Pinpoint the cell where the given text exists, returning its (X, Y) midpoint coordinate. 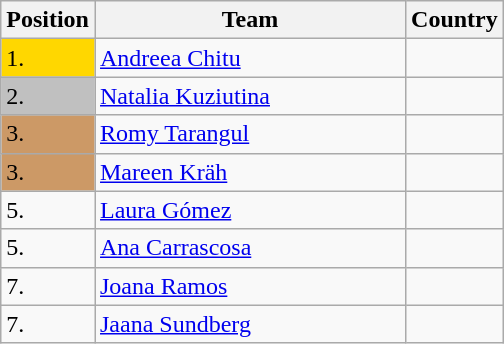
Andreea Chitu (250, 58)
Country (455, 20)
Mareen Kräh (250, 172)
Natalia Kuziutina (250, 96)
Romy Tarangul (250, 134)
Team (250, 20)
Joana Ramos (250, 286)
2. (48, 96)
Laura Gómez (250, 210)
Ana Carrascosa (250, 248)
Jaana Sundberg (250, 324)
Position (48, 20)
1. (48, 58)
